Identify which cell holds the provided text, then report its (X, Y) central coordinate. 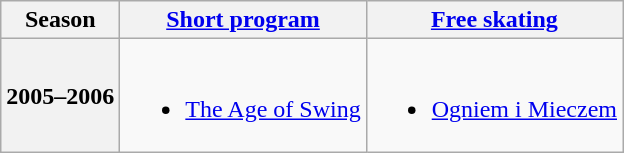
Short program (243, 20)
The Age of Swing (243, 96)
Free skating (494, 20)
2005–2006 (60, 96)
Ogniem i Mieczem (494, 96)
Season (60, 20)
